For the text-containing cell, return its midpoint in (X, Y) coordinate format. 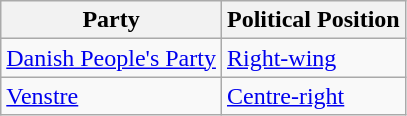
Party (112, 20)
Political Position (313, 20)
Centre-right (313, 96)
Venstre (112, 96)
Danish People's Party (112, 58)
Right-wing (313, 58)
